Output the [X, Y] coordinate of the center of the cell containing the given text.  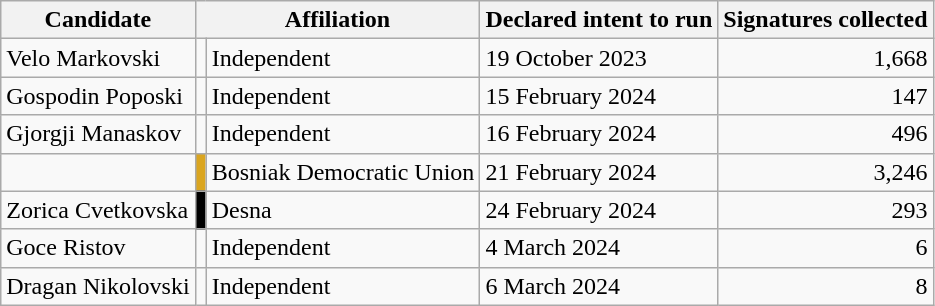
Zorica Cvetkovska [98, 210]
Desna [343, 210]
Goce Ristov [98, 248]
21 February 2024 [599, 172]
3,246 [826, 172]
Declared intent to run [599, 20]
496 [826, 134]
293 [826, 210]
24 February 2024 [599, 210]
Signatures collected [826, 20]
147 [826, 96]
Candidate [98, 20]
Gospodin Poposki [98, 96]
6 [826, 248]
Dragan Nikolovski [98, 286]
4 March 2024 [599, 248]
8 [826, 286]
Bosniak Democratic Union [343, 172]
Gjorgji Manaskov [98, 134]
16 February 2024 [599, 134]
6 March 2024 [599, 286]
Affiliation [338, 20]
Velo Markovski [98, 58]
1,668 [826, 58]
15 February 2024 [599, 96]
19 October 2023 [599, 58]
